Detect which cell encompasses the target text, then output its [x, y] center coordinate. 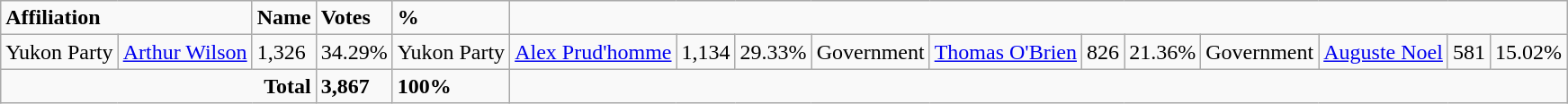
581 [1468, 52]
29.33% [774, 52]
Arthur Wilson [185, 52]
15.02% [1528, 52]
Auguste Noel [1384, 52]
100% [451, 86]
1,134 [705, 52]
Votes [354, 18]
Total [158, 86]
1,326 [284, 52]
21.36% [1162, 52]
Thomas O'Brien [1006, 52]
34.29% [354, 52]
3,867 [354, 86]
% [451, 18]
Affiliation [126, 18]
Alex Prud'homme [594, 52]
Name [284, 18]
826 [1103, 52]
